Return the [X, Y] coordinate for the center point of the cell that contains the specified text.  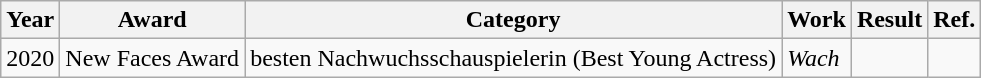
Year [30, 20]
besten Nachwuchsschauspielerin (Best Young Actress) [514, 58]
Award [152, 20]
Wach [817, 58]
Category [514, 20]
Result [889, 20]
Ref. [954, 20]
2020 [30, 58]
Work [817, 20]
New Faces Award [152, 58]
